Return (X, Y) of the center of cell containing provided text 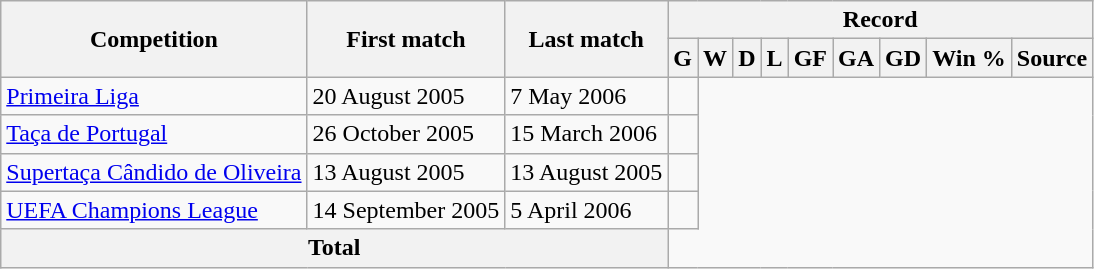
15 March 2006 (586, 134)
GA (856, 58)
7 May 2006 (586, 96)
Total (334, 248)
14 September 2005 (406, 210)
Last match (586, 39)
Taça de Portugal (154, 134)
26 October 2005 (406, 134)
UEFA Champions League (154, 210)
Win % (970, 58)
G (683, 58)
Primeira Liga (154, 96)
W (716, 58)
Record (880, 20)
First match (406, 39)
D (747, 58)
L (774, 58)
Source (1052, 58)
Competition (154, 39)
GF (810, 58)
5 April 2006 (586, 210)
GD (904, 58)
Supertaça Cândido de Oliveira (154, 172)
20 August 2005 (406, 96)
